Search for the cell housing the specified text and yield its [X, Y] center coordinate. 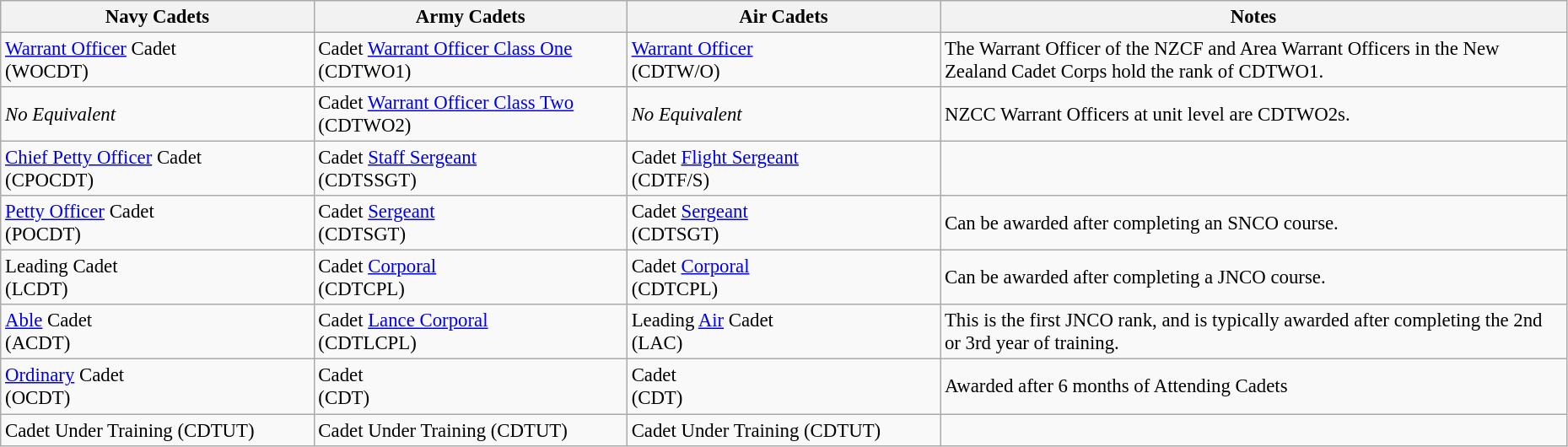
Petty Officer Cadet (POCDT) [157, 223]
Warrant Officer (CDTW/O) [783, 61]
NZCC Warrant Officers at unit level are CDTWO2s. [1253, 115]
Army Cadets [471, 17]
Cadet Warrant Officer Class Two(CDTWO2) [471, 115]
Warrant Officer Cadet (WOCDT) [157, 61]
This is the first JNCO rank, and is typically awarded after completing the 2nd or 3rd year of training. [1253, 332]
Can be awarded after completing a JNCO course. [1253, 278]
Awarded after 6 months of Attending Cadets [1253, 386]
Cadet Staff Sergeant(CDTSSGT) [471, 169]
Leading Cadet (LCDT) [157, 278]
Chief Petty Officer Cadet (CPOCDT) [157, 169]
Cadet Lance Corporal(CDTLCPL) [471, 332]
Navy Cadets [157, 17]
Cadet Flight Sergeant(CDTF/S) [783, 169]
Able Cadet (ACDT) [157, 332]
Cadet Warrant Officer Class One(CDTWO1) [471, 61]
The Warrant Officer of the NZCF and Area Warrant Officers in the New Zealand Cadet Corps hold the rank of CDTWO1. [1253, 61]
Can be awarded after completing an SNCO course. [1253, 223]
Leading Air Cadet(LAC) [783, 332]
Ordinary Cadet (OCDT) [157, 386]
Notes [1253, 17]
Air Cadets [783, 17]
